Identify which cell holds the provided text, then report its (X, Y) central coordinate. 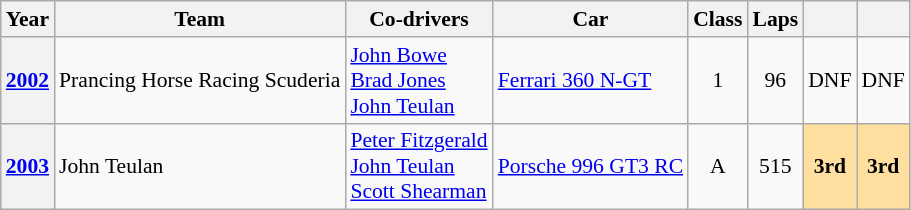
Peter Fitzgerald John Teulan Scott Shearman (418, 166)
Ferrari 360 N-GT (590, 80)
1 (718, 80)
515 (775, 166)
Prancing Horse Racing Scuderia (200, 80)
Co-drivers (418, 19)
John Teulan (200, 166)
Laps (775, 19)
2002 (28, 80)
John Bowe Brad Jones John Teulan (418, 80)
Car (590, 19)
Class (718, 19)
2003 (28, 166)
96 (775, 80)
A (718, 166)
Year (28, 19)
Porsche 996 GT3 RC (590, 166)
Team (200, 19)
